Return the [x, y] coordinate for the center point of the cell that contains the specified text.  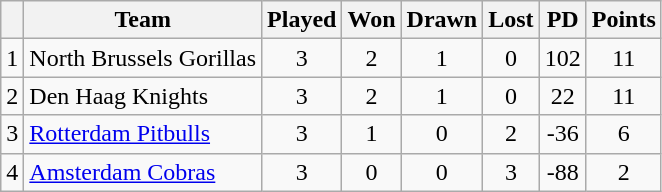
Team [143, 20]
-36 [562, 134]
Amsterdam Cobras [143, 172]
Lost [511, 20]
6 [624, 134]
-88 [562, 172]
Drawn [442, 20]
4 [12, 172]
Points [624, 20]
North Brussels Gorillas [143, 58]
102 [562, 58]
Won [372, 20]
Den Haag Knights [143, 96]
PD [562, 20]
22 [562, 96]
Rotterdam Pitbulls [143, 134]
Played [302, 20]
